Provide the (X, Y) coordinate of the cell's center where the given text is located.  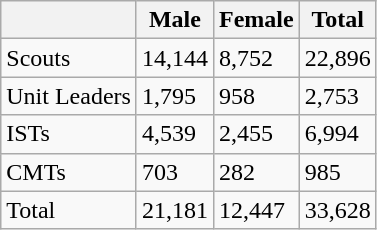
1,795 (174, 96)
Unit Leaders (69, 96)
CMTs (69, 172)
12,447 (256, 210)
33,628 (338, 210)
14,144 (174, 58)
2,753 (338, 96)
Female (256, 20)
22,896 (338, 58)
4,539 (174, 134)
282 (256, 172)
958 (256, 96)
Scouts (69, 58)
ISTs (69, 134)
6,994 (338, 134)
21,181 (174, 210)
8,752 (256, 58)
2,455 (256, 134)
985 (338, 172)
703 (174, 172)
Male (174, 20)
